Extract the (x, y) coordinate from the center of the cell holding the provided text.  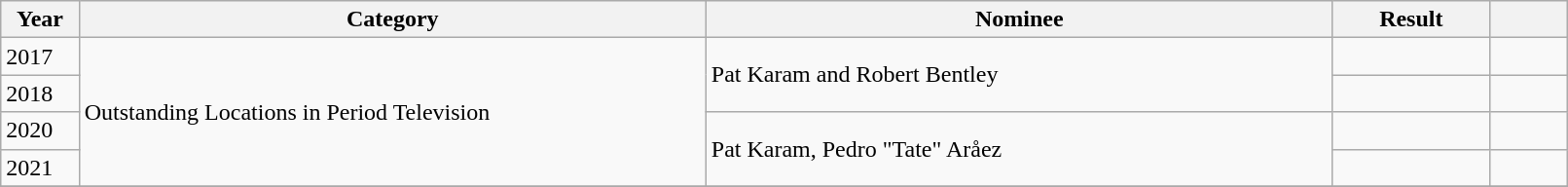
2018 (40, 93)
Result (1411, 19)
Year (40, 19)
Pat Karam, Pedro "Tate" Aråez (1019, 149)
2020 (40, 131)
2017 (40, 56)
Pat Karam and Robert Bentley (1019, 75)
Outstanding Locations in Period Television (392, 112)
Category (392, 19)
Nominee (1019, 19)
2021 (40, 168)
